Scan for the cell matching the given text and deliver its (X, Y) coordinate at center. 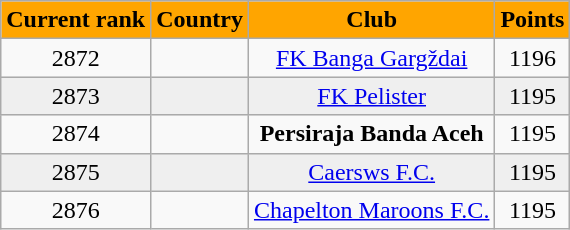
Chapelton Maroons F.C. (371, 210)
Points (532, 20)
FK Banga Gargždai (371, 58)
2875 (76, 172)
Country (200, 20)
2874 (76, 134)
Club (371, 20)
Persiraja Banda Aceh (371, 134)
2876 (76, 210)
FK Pelister (371, 96)
2872 (76, 58)
2873 (76, 96)
Current rank (76, 20)
Caersws F.C. (371, 172)
1196 (532, 58)
